Identify which cell holds the provided text, then report its [x, y] central coordinate. 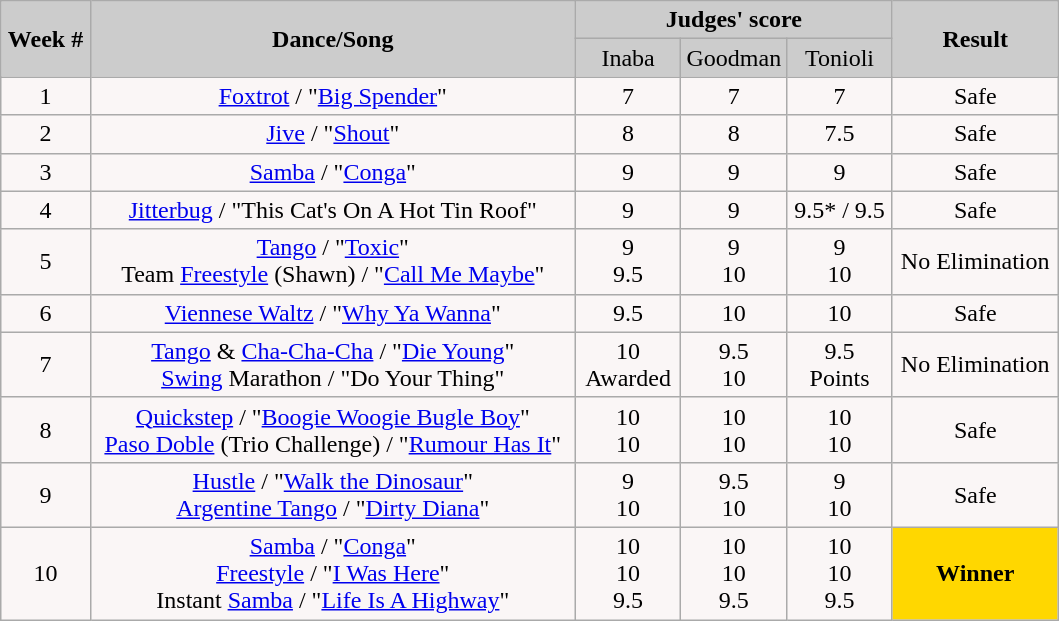
10Awarded [628, 364]
Week # [46, 39]
9.5 [628, 313]
Tango / "Toxic"Team Freestyle (Shawn) / "Call Me Maybe" [332, 262]
Quickstep / "Boogie Woogie Bugle Boy"Paso Doble (Trio Challenge) / "Rumour Has It" [332, 430]
9.5* / 9.5 [840, 210]
Foxtrot / "Big Spender" [332, 96]
Viennese Waltz / "Why Ya Wanna" [332, 313]
Result [975, 39]
6 [46, 313]
Samba / "Conga" [332, 172]
99.5 [628, 262]
1 [46, 96]
7.5 [840, 134]
Hustle / "Walk the Dinosaur"Argentine Tango / "Dirty Diana" [332, 494]
Tango & Cha-Cha-Cha / "Die Young"Swing Marathon / "Do Your Thing" [332, 364]
Jitterbug / "This Cat's On A Hot Tin Roof" [332, 210]
2 [46, 134]
5 [46, 262]
Goodman [734, 58]
4 [46, 210]
Winner [975, 573]
Dance/Song [332, 39]
Tonioli [840, 58]
Inaba [628, 58]
Jive / "Shout" [332, 134]
Samba / "Conga"Freestyle / "I Was Here"Instant Samba / "Life Is A Highway" [332, 573]
Judges' score [734, 20]
3 [46, 172]
9.5Points [840, 364]
